Determine the (X, Y) coordinate at the center of the cell enclosing the given text.  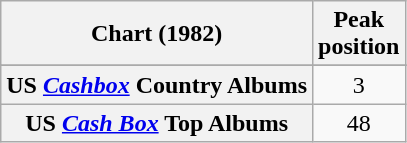
3 (359, 85)
Chart (1982) (157, 34)
US Cash Box Top Albums (157, 123)
48 (359, 123)
US Cashbox Country Albums (157, 85)
Peakposition (359, 34)
